Identify which cell holds the provided text, then report its [X, Y] central coordinate. 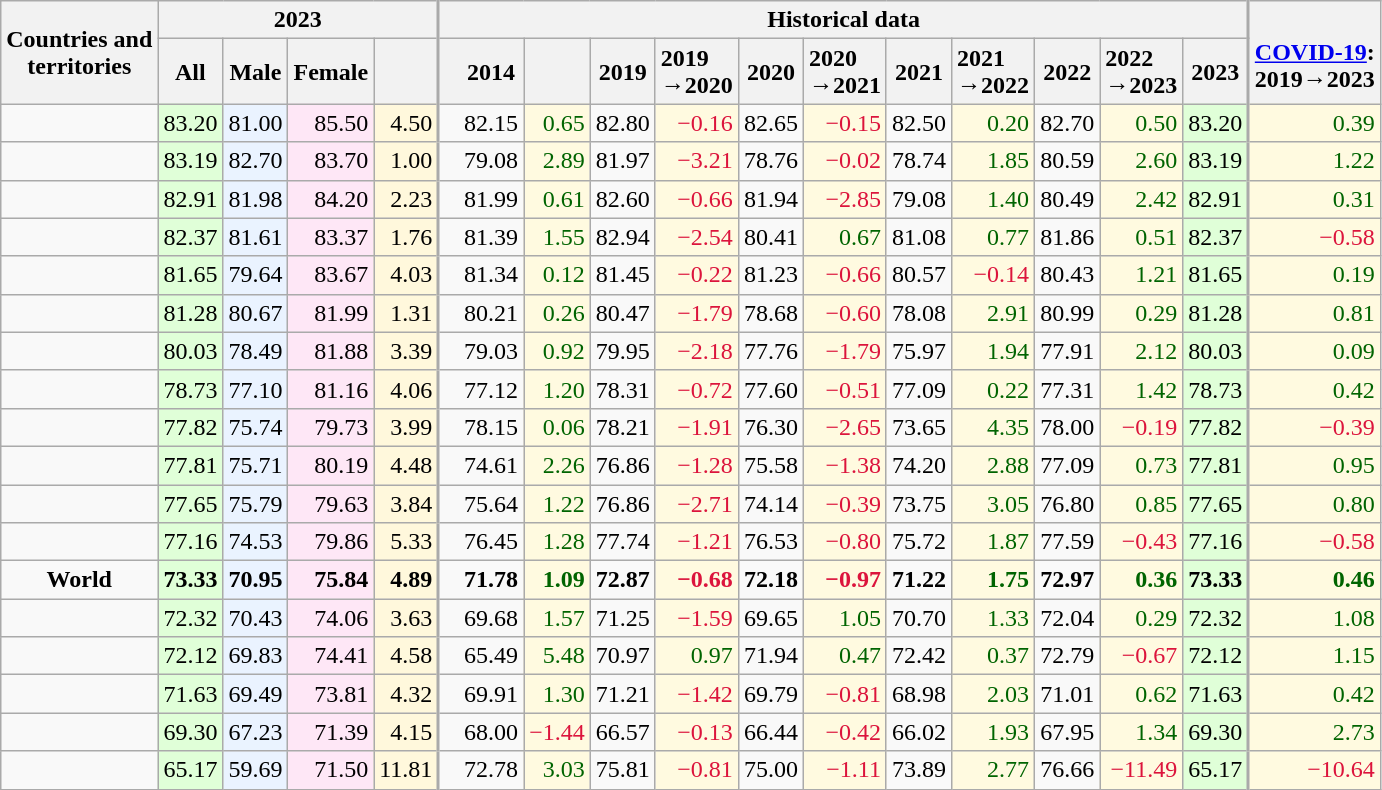
59.69 [256, 770]
1.08 [1315, 618]
71.50 [331, 770]
75.71 [256, 465]
83.70 [331, 161]
75.74 [256, 427]
65.49 [482, 656]
1.94 [994, 351]
70.43 [256, 618]
4.03 [406, 275]
69.83 [256, 656]
1.00 [406, 161]
3.99 [406, 427]
81.86 [1068, 237]
−1.59 [696, 618]
2.26 [558, 465]
82.15 [482, 123]
73.75 [918, 503]
80.21 [482, 313]
2.77 [994, 770]
72.42 [918, 656]
0.92 [558, 351]
−2.85 [844, 199]
2.03 [994, 694]
74.14 [770, 503]
68.98 [918, 694]
69.79 [770, 694]
1.42 [1142, 389]
66.57 [622, 732]
1.33 [994, 618]
79.73 [331, 427]
75.81 [622, 770]
−0.13 [696, 732]
1.34 [1142, 732]
1.76 [406, 237]
78.00 [1068, 427]
79.64 [256, 275]
78.76 [770, 161]
79.86 [331, 542]
81.23 [770, 275]
0.65 [558, 123]
75.97 [918, 351]
66.44 [770, 732]
76.80 [1068, 503]
0.37 [994, 656]
73.65 [918, 427]
72.87 [622, 580]
−0.60 [844, 313]
3.63 [406, 618]
72.04 [1068, 618]
−1.28 [696, 465]
80.43 [1068, 275]
68.00 [482, 732]
72.18 [770, 580]
80.19 [331, 465]
72.78 [482, 770]
81.98 [256, 199]
1.20 [558, 389]
74.41 [331, 656]
0.26 [558, 313]
−0.51 [844, 389]
1.21 [1142, 275]
81.97 [622, 161]
−0.43 [1142, 542]
−2.18 [696, 351]
0.61 [558, 199]
−3.21 [696, 161]
81.61 [256, 237]
−0.67 [1142, 656]
75.64 [482, 503]
2019→2020 [696, 72]
−2.71 [696, 503]
−0.72 [696, 389]
−0.22 [696, 275]
2.23 [406, 199]
−10.64 [1315, 770]
67.23 [256, 732]
1.30 [558, 694]
3.05 [994, 503]
0.77 [994, 237]
74.61 [482, 465]
82.65 [770, 123]
0.80 [1315, 503]
1.75 [994, 580]
81.16 [331, 389]
2020→2021 [844, 72]
78.74 [918, 161]
74.20 [918, 465]
71.94 [770, 656]
0.50 [1142, 123]
71.25 [622, 618]
1.93 [994, 732]
0.62 [1142, 694]
Historical data [844, 20]
4.15 [406, 732]
−11.49 [1142, 770]
2.60 [1142, 161]
80.41 [770, 237]
1.55 [558, 237]
2022 [1068, 72]
0.73 [1142, 465]
82.80 [622, 123]
−0.97 [844, 580]
69.68 [482, 618]
1.09 [558, 580]
75.84 [331, 580]
−1.38 [844, 465]
2022→2023 [1142, 72]
0.95 [1315, 465]
−1.91 [696, 427]
Female [331, 72]
2.42 [1142, 199]
74.06 [331, 618]
81.00 [256, 123]
69.49 [256, 694]
77.59 [1068, 542]
1.85 [994, 161]
Male [256, 72]
2014 [482, 72]
COVID-19:2019→2023 [1315, 52]
0.47 [844, 656]
2.88 [994, 465]
85.50 [331, 123]
1.57 [558, 618]
3.84 [406, 503]
70.95 [256, 580]
1.31 [406, 313]
76.53 [770, 542]
−0.15 [844, 123]
4.06 [406, 389]
82.94 [622, 237]
80.67 [256, 313]
4.89 [406, 580]
77.74 [622, 542]
77.76 [770, 351]
2.73 [1315, 732]
71.01 [1068, 694]
All [190, 72]
0.36 [1142, 580]
−0.80 [844, 542]
3.03 [558, 770]
0.46 [1315, 580]
77.10 [256, 389]
0.09 [1315, 351]
−0.42 [844, 732]
2.12 [1142, 351]
−1.11 [844, 770]
73.89 [918, 770]
0.81 [1315, 313]
81.45 [622, 275]
70.97 [622, 656]
2021→2022 [994, 72]
0.39 [1315, 123]
66.02 [918, 732]
4.48 [406, 465]
74.53 [256, 542]
4.35 [994, 427]
2.89 [558, 161]
−1.44 [558, 732]
5.48 [558, 656]
0.85 [1142, 503]
81.94 [770, 199]
−1.42 [696, 694]
World [80, 580]
78.21 [622, 427]
0.67 [844, 237]
71.39 [331, 732]
79.03 [482, 351]
84.20 [331, 199]
80.59 [1068, 161]
1.15 [1315, 656]
−1.21 [696, 542]
70.70 [918, 618]
4.58 [406, 656]
71.78 [482, 580]
1.87 [994, 542]
0.20 [994, 123]
4.50 [406, 123]
1.05 [844, 618]
0.19 [1315, 275]
69.91 [482, 694]
83.67 [331, 275]
0.31 [1315, 199]
80.57 [918, 275]
−0.02 [844, 161]
82.50 [918, 123]
0.12 [558, 275]
75.72 [918, 542]
78.31 [622, 389]
0.51 [1142, 237]
67.95 [1068, 732]
5.33 [406, 542]
0.97 [696, 656]
76.45 [482, 542]
79.63 [331, 503]
77.31 [1068, 389]
82.60 [622, 199]
0.06 [558, 427]
77.60 [770, 389]
81.34 [482, 275]
80.99 [1068, 313]
72.97 [1068, 580]
76.30 [770, 427]
2021 [918, 72]
2019 [622, 72]
−2.54 [696, 237]
71.21 [622, 694]
−2.65 [844, 427]
73.81 [331, 694]
71.22 [918, 580]
81.88 [331, 351]
0.22 [994, 389]
75.58 [770, 465]
78.08 [918, 313]
1.40 [994, 199]
77.12 [482, 389]
75.79 [256, 503]
78.68 [770, 313]
69.65 [770, 618]
79.95 [622, 351]
78.15 [482, 427]
4.32 [406, 694]
11.81 [406, 770]
2020 [770, 72]
1.28 [558, 542]
−0.14 [994, 275]
80.49 [1068, 199]
Countries andterritories [80, 52]
−0.68 [696, 580]
78.49 [256, 351]
81.39 [482, 237]
72.79 [1068, 656]
80.47 [622, 313]
81.08 [918, 237]
75.00 [770, 770]
77.91 [1068, 351]
83.37 [331, 237]
2.91 [994, 313]
−0.16 [696, 123]
−0.19 [1142, 427]
3.39 [406, 351]
76.66 [1068, 770]
